From the cell containing the given text, extract its center point as [X, Y] coordinate. 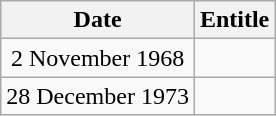
2 November 1968 [98, 58]
Date [98, 20]
28 December 1973 [98, 96]
Entitle [234, 20]
